Scan for the cell matching the given text and deliver its (X, Y) coordinate at center. 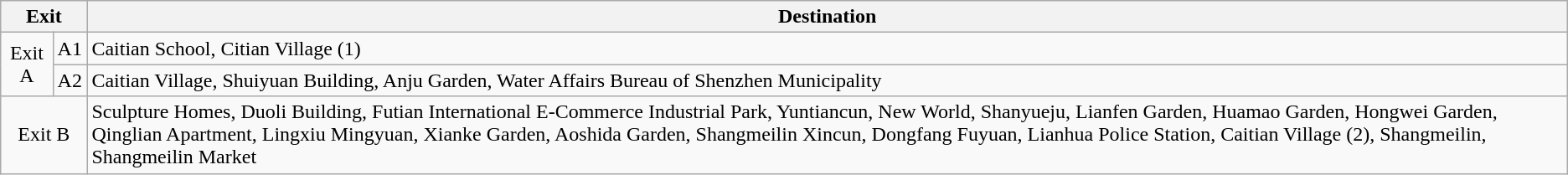
Destination (828, 17)
A1 (70, 49)
Caitian School, Citian Village (1) (828, 49)
Exit A (27, 64)
Exit (44, 17)
Caitian Village, Shuiyuan Building, Anju Garden, Water Affairs Bureau of Shenzhen Municipality (828, 80)
A2 (70, 80)
Exit B (44, 135)
